Determine the (x, y) coordinate at the center of the cell enclosing the given text.  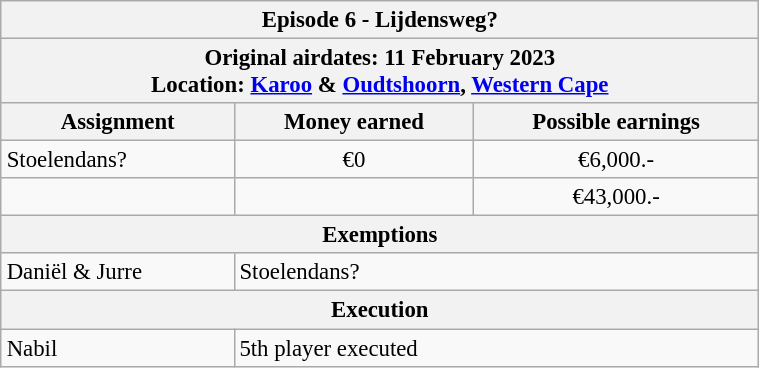
Assignment (118, 122)
Original airdates: 11 February 2023Location: Karoo & Oudtshoorn, Western Cape (380, 70)
Possible earnings (616, 122)
Execution (380, 310)
5th player executed (496, 347)
€0 (354, 160)
Exemptions (380, 235)
Daniël & Jurre (118, 272)
€43,000.- (616, 197)
Episode 6 - Lijdensweg? (380, 20)
Money earned (354, 122)
Nabil (118, 347)
€6,000.- (616, 160)
